Return the [X, Y] coordinate for the center point of the cell that contains the specified text.  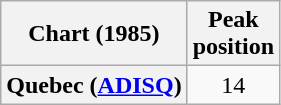
14 [233, 85]
Chart (1985) [94, 34]
Quebec (ADISQ) [94, 85]
Peakposition [233, 34]
